Provide the (x, y) coordinate of the cell's center where the given text is located.  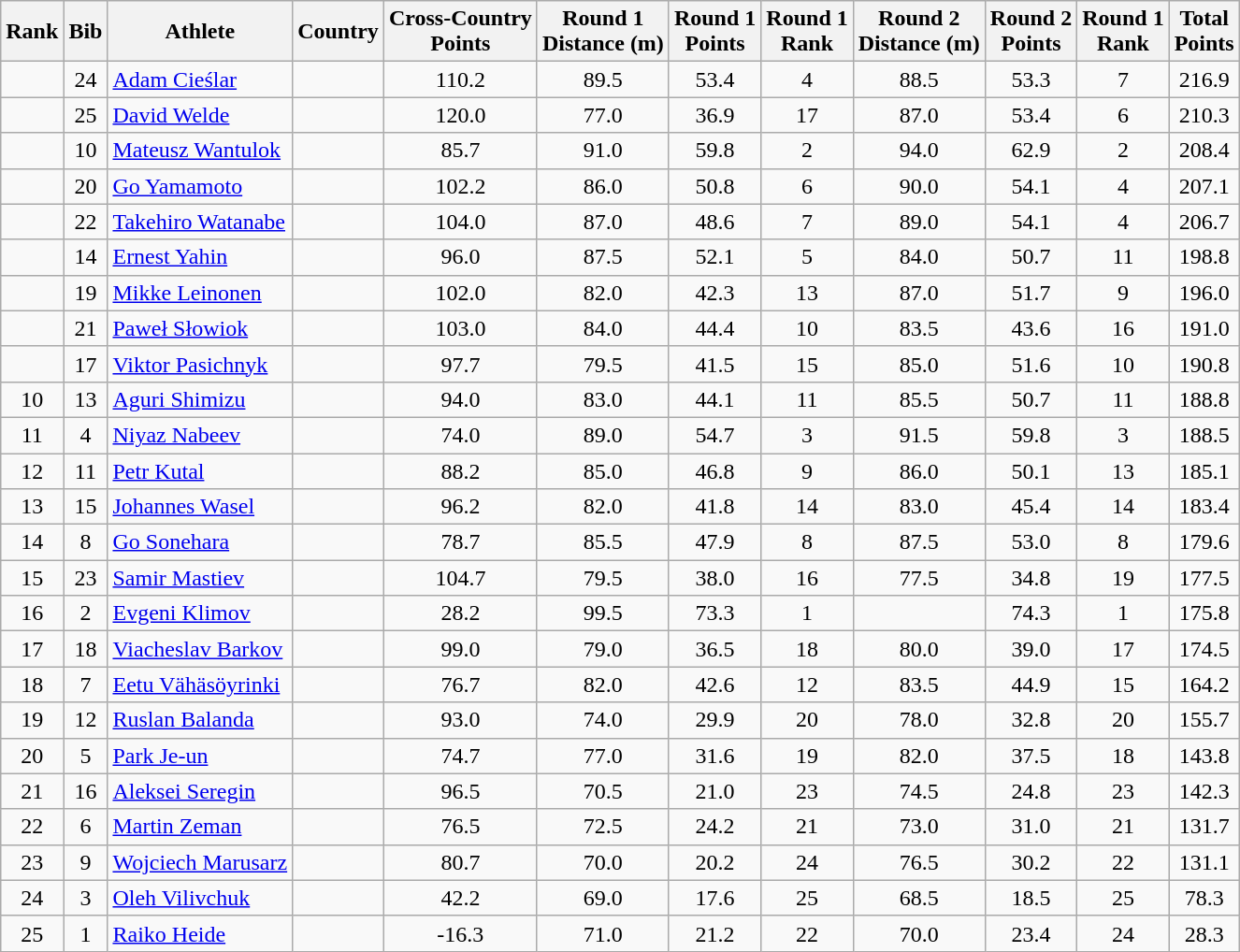
18.5 (1031, 898)
Paweł Słowiok (200, 328)
42.6 (714, 685)
120.0 (460, 115)
99.0 (460, 649)
191.0 (1204, 328)
99.5 (602, 613)
37.5 (1031, 756)
177.5 (1204, 578)
96.2 (460, 507)
104.0 (460, 222)
36.9 (714, 115)
TotalPoints (1204, 32)
185.1 (1204, 470)
90.0 (918, 186)
44.1 (714, 399)
Martin Zeman (200, 827)
Samir Mastiev (200, 578)
206.7 (1204, 222)
Bib (86, 32)
89.5 (602, 79)
41.5 (714, 364)
102.2 (460, 186)
Adam Cieślar (200, 79)
80.7 (460, 862)
198.8 (1204, 257)
188.8 (1204, 399)
78.3 (1204, 898)
196.0 (1204, 293)
Go Sonehara (200, 542)
Viktor Pasichnyk (200, 364)
21.2 (714, 933)
Raiko Heide (200, 933)
Eetu Vähäsöyrinki (200, 685)
43.6 (1031, 328)
20.2 (714, 862)
96.0 (460, 257)
74.5 (918, 791)
47.9 (714, 542)
Athlete (200, 32)
31.6 (714, 756)
44.4 (714, 328)
Round 2Points (1031, 32)
Ernest Yahin (200, 257)
110.2 (460, 79)
21.0 (714, 791)
85.7 (460, 151)
46.8 (714, 470)
62.9 (1031, 151)
17.6 (714, 898)
24.8 (1031, 791)
Rank (32, 32)
Aleksei Seregin (200, 791)
68.5 (918, 898)
Johannes Wasel (200, 507)
183.4 (1204, 507)
91.5 (918, 435)
34.8 (1031, 578)
Wojciech Marusarz (200, 862)
51.7 (1031, 293)
76.7 (460, 685)
164.2 (1204, 685)
103.0 (460, 328)
102.0 (460, 293)
97.7 (460, 364)
71.0 (602, 933)
142.3 (1204, 791)
190.8 (1204, 364)
45.4 (1031, 507)
96.5 (460, 791)
Viacheslav Barkov (200, 649)
131.7 (1204, 827)
Ruslan Balanda (200, 720)
Petr Kutal (200, 470)
Round 2Distance (m) (918, 32)
88.5 (918, 79)
72.5 (602, 827)
216.9 (1204, 79)
Round 1Points (714, 32)
28.3 (1204, 933)
30.2 (1031, 862)
41.8 (714, 507)
31.0 (1031, 827)
42.3 (714, 293)
179.6 (1204, 542)
50.8 (714, 186)
53.3 (1031, 79)
210.3 (1204, 115)
Niyaz Nabeev (200, 435)
91.0 (602, 151)
Country (339, 32)
53.0 (1031, 542)
207.1 (1204, 186)
73.0 (918, 827)
143.8 (1204, 756)
42.2 (460, 898)
38.0 (714, 578)
74.7 (460, 756)
74.3 (1031, 613)
93.0 (460, 720)
208.4 (1204, 151)
Oleh Vilivchuk (200, 898)
88.2 (460, 470)
Aguri Shimizu (200, 399)
-16.3 (460, 933)
54.7 (714, 435)
80.0 (918, 649)
77.5 (918, 578)
29.9 (714, 720)
David Welde (200, 115)
50.1 (1031, 470)
104.7 (460, 578)
Cross-CountryPoints (460, 32)
Go Yamamoto (200, 186)
188.5 (1204, 435)
78.0 (918, 720)
48.6 (714, 222)
36.5 (714, 649)
51.6 (1031, 364)
69.0 (602, 898)
Evgeni Klimov (200, 613)
Round 1Distance (m) (602, 32)
Takehiro Watanabe (200, 222)
Mateusz Wantulok (200, 151)
44.9 (1031, 685)
70.5 (602, 791)
73.3 (714, 613)
175.8 (1204, 613)
24.2 (714, 827)
23.4 (1031, 933)
Mikke Leinonen (200, 293)
39.0 (1031, 649)
Park Je-un (200, 756)
131.1 (1204, 862)
155.7 (1204, 720)
174.5 (1204, 649)
28.2 (460, 613)
32.8 (1031, 720)
52.1 (714, 257)
79.0 (602, 649)
78.7 (460, 542)
